Scan for the cell matching the given text and deliver its (X, Y) coordinate at center. 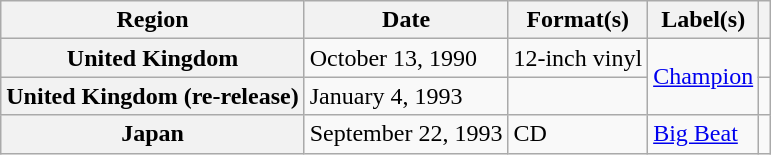
United Kingdom (re-release) (152, 96)
12-inch vinyl (578, 58)
United Kingdom (152, 58)
Format(s) (578, 20)
CD (578, 134)
September 22, 1993 (406, 134)
October 13, 1990 (406, 58)
Label(s) (704, 20)
Date (406, 20)
Japan (152, 134)
Big Beat (704, 134)
Region (152, 20)
January 4, 1993 (406, 96)
Champion (704, 77)
